Return [x, y] of the center of cell containing provided text 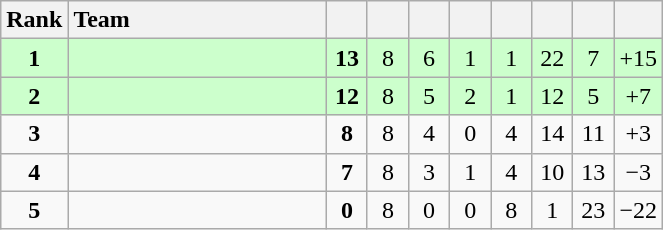
Team [198, 20]
−3 [638, 172]
+7 [638, 96]
Rank [34, 20]
11 [594, 134]
−22 [638, 210]
14 [552, 134]
6 [430, 58]
10 [552, 172]
23 [594, 210]
+15 [638, 58]
22 [552, 58]
+3 [638, 134]
